Detect which cell encompasses the target text, then output its [x, y] center coordinate. 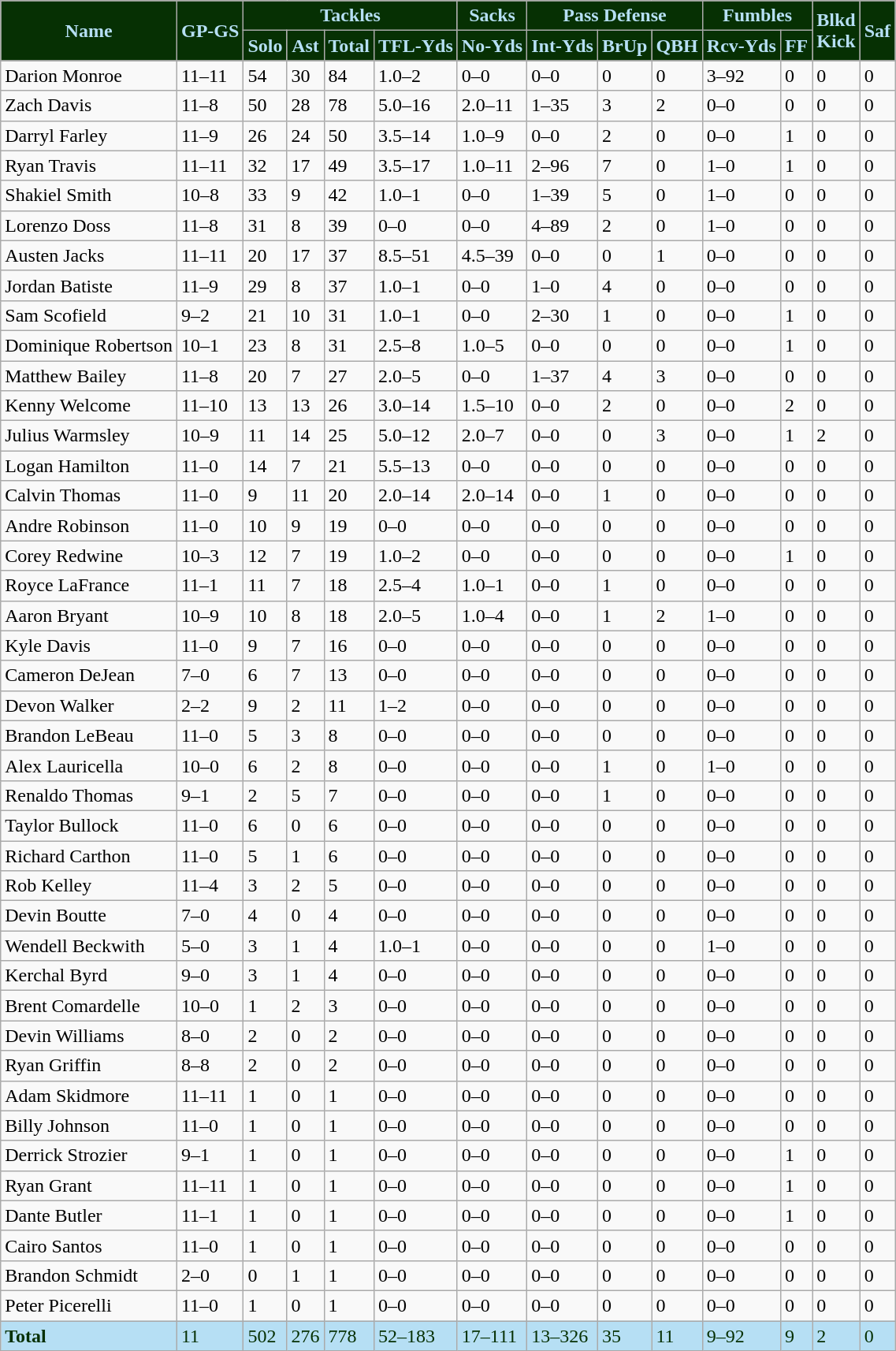
29 [265, 285]
Darryl Farley [89, 136]
1–2 [416, 705]
84 [349, 76]
Richard Carthon [89, 855]
1.0–5 [492, 345]
78 [349, 106]
Zach Davis [89, 106]
BrUp [624, 46]
Darion Monroe [89, 76]
33 [265, 195]
Tackles [350, 16]
9–92 [741, 1336]
Lorenzo Doss [89, 225]
2.5–8 [416, 345]
5.5–13 [416, 466]
2.0–7 [492, 436]
28 [306, 106]
39 [349, 225]
1.5–10 [492, 406]
8–0 [210, 1036]
Brandon LeBeau [89, 735]
10–3 [210, 556]
Adam Skidmore [89, 1096]
1–39 [563, 195]
Derrick Strozier [89, 1156]
4–89 [563, 225]
54 [265, 76]
Devin Boutte [89, 916]
10–1 [210, 345]
42 [349, 195]
32 [265, 166]
Ryan Grant [89, 1185]
Brandon Schmidt [89, 1275]
502 [265, 1336]
1.0–9 [492, 136]
52–183 [416, 1336]
Billy Johnson [89, 1126]
Shakiel Smith [89, 195]
Kyle Davis [89, 646]
24 [306, 136]
Name [89, 31]
9–2 [210, 315]
Aaron Bryant [89, 616]
2–30 [563, 315]
1.0–11 [492, 166]
3–92 [741, 76]
Pass Defense [615, 16]
49 [349, 166]
Renaldo Thomas [89, 795]
3.5–17 [416, 166]
25 [349, 436]
Julius Warmsley [89, 436]
Devon Walker [89, 705]
3.5–14 [416, 136]
Taylor Bullock [89, 825]
Alex Lauricella [89, 765]
Ryan Travis [89, 166]
Int-Yds [563, 46]
BlkdKick [836, 31]
Austen Jacks [89, 255]
Dominique Robertson [89, 345]
2–96 [563, 166]
Matthew Bailey [89, 376]
Ast [306, 46]
4.5–39 [492, 255]
9–0 [210, 976]
Sacks [492, 16]
Peter Picerelli [89, 1305]
Corey Redwine [89, 556]
276 [306, 1336]
FF [796, 46]
Wendell Beckwith [89, 946]
30 [306, 76]
2–0 [210, 1275]
Devin Williams [89, 1036]
Cameron DeJean [89, 675]
8–8 [210, 1066]
1–35 [563, 106]
Logan Hamilton [89, 466]
Rcv-Yds [741, 46]
2–2 [210, 705]
TFL-Yds [416, 46]
Jordan Batiste [89, 285]
12 [265, 556]
Sam Scofield [89, 315]
Solo [265, 46]
11–10 [210, 406]
2.5–4 [416, 586]
13–326 [563, 1336]
Cairo Santos [89, 1245]
8.5–51 [416, 255]
Saf [877, 31]
5–0 [210, 946]
Andre Robinson [89, 526]
11–4 [210, 886]
Calvin Thomas [89, 496]
1–37 [563, 376]
16 [349, 646]
1.0–4 [492, 616]
Rob Kelley [89, 886]
5.0–16 [416, 106]
27 [349, 376]
10–8 [210, 195]
778 [349, 1336]
Ryan Griffin [89, 1066]
No-Yds [492, 46]
35 [624, 1336]
Kerchal Byrd [89, 976]
Brent Comardelle [89, 1006]
23 [265, 345]
GP-GS [210, 31]
QBH [677, 46]
Kenny Welcome [89, 406]
Royce LaFrance [89, 586]
17–111 [492, 1336]
5.0–12 [416, 436]
2.0–11 [492, 106]
3.0–14 [416, 406]
Dante Butler [89, 1215]
Fumbles [757, 16]
